Search for the cell housing the specified text and yield its [X, Y] center coordinate. 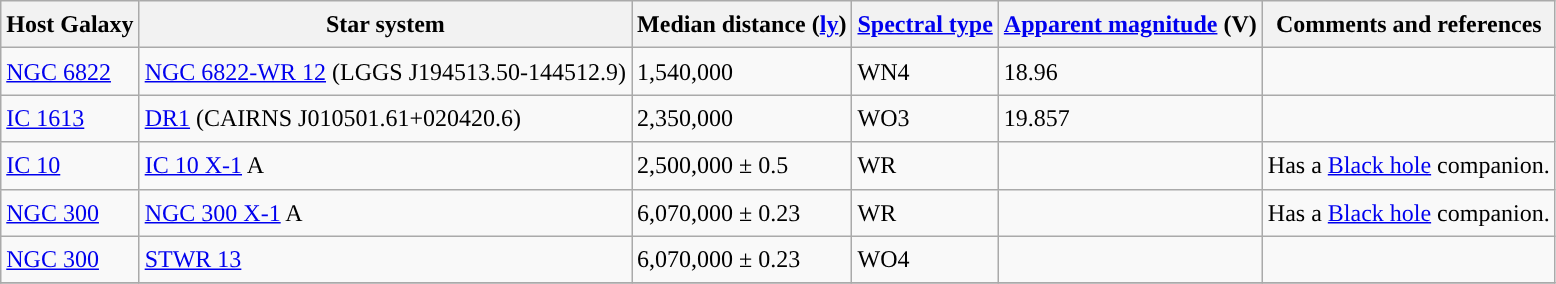
WN4 [925, 72]
1,540,000 [742, 72]
NGC 6822 [70, 72]
WO4 [925, 260]
NGC 6822-WR 12 (LGGS J194513.50-144512.9) [385, 72]
2,500,000 ± 0.5 [742, 166]
Apparent magnitude (V) [1130, 24]
IC 1613 [70, 118]
Median distance (ly) [742, 24]
WO3 [925, 118]
NGC 300 X-1 A [385, 212]
Star system [385, 24]
DR1 (CAIRNS J010501.61+020420.6) [385, 118]
19.857 [1130, 118]
IC 10 [70, 166]
IC 10 X-1 A [385, 166]
18.96 [1130, 72]
STWR 13 [385, 260]
2,350,000 [742, 118]
Host Galaxy [70, 24]
Spectral type [925, 24]
Comments and references [1408, 24]
